Extract the [X, Y] coordinate from the center of the cell holding the provided text.  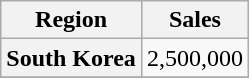
Sales [194, 20]
South Korea [72, 58]
2,500,000 [194, 58]
Region [72, 20]
